Search for the cell housing the specified text and yield its (X, Y) center coordinate. 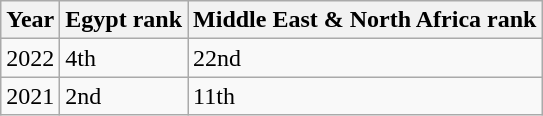
Middle East & North Africa rank (365, 20)
Year (30, 20)
4th (124, 58)
Egypt rank (124, 20)
2022 (30, 58)
11th (365, 96)
2nd (124, 96)
22nd (365, 58)
2021 (30, 96)
